Determine the [x, y] coordinate at the center of the cell enclosing the given text.  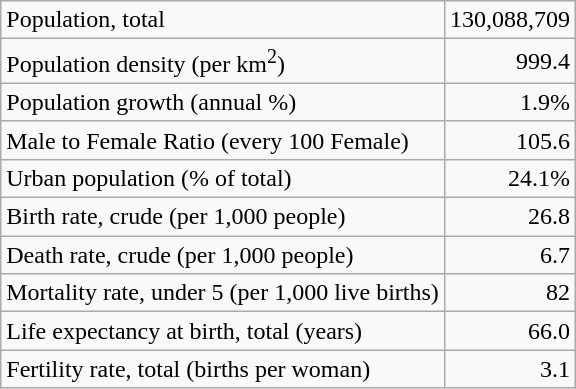
105.6 [510, 140]
Male to Female Ratio (every 100 Female) [223, 140]
Urban population (% of total) [223, 178]
1.9% [510, 102]
Life expectancy at birth, total (years) [223, 331]
Birth rate, crude (per 1,000 people) [223, 217]
130,088,709 [510, 20]
66.0 [510, 331]
24.1% [510, 178]
Mortality rate, under 5 (per 1,000 live births) [223, 293]
82 [510, 293]
Population growth (annual %) [223, 102]
26.8 [510, 217]
6.7 [510, 255]
Fertility rate, total (births per woman) [223, 369]
3.1 [510, 369]
Death rate, crude (per 1,000 people) [223, 255]
Population density (per km2) [223, 62]
999.4 [510, 62]
Population, total [223, 20]
